Return the [x, y] coordinate for the center point of the cell that contains the specified text.  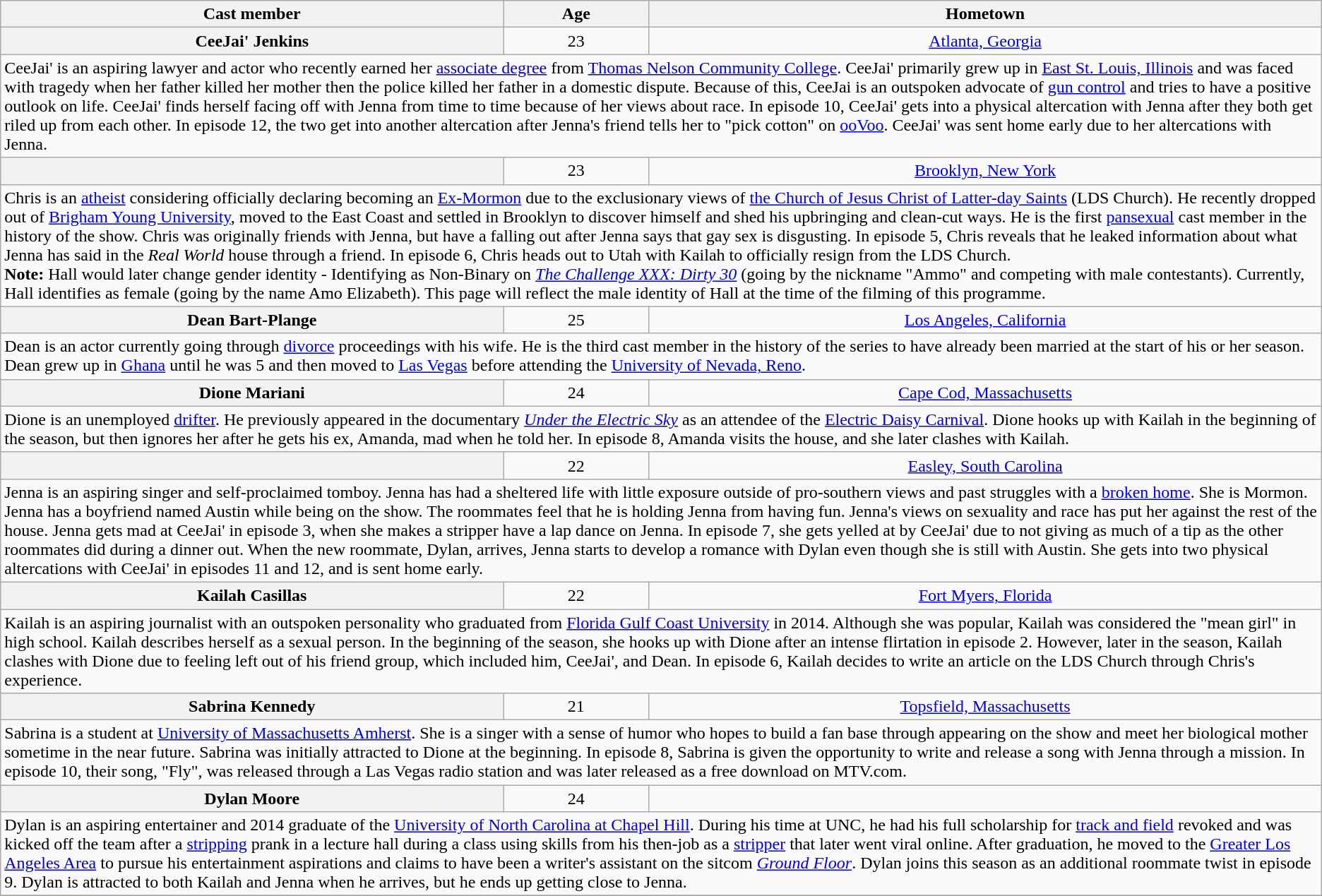
21 [576, 707]
Cast member [252, 14]
Kailah Casillas [252, 595]
Sabrina Kennedy [252, 707]
Atlanta, Georgia [985, 41]
25 [576, 320]
CeeJai' Jenkins [252, 41]
Fort Myers, Florida [985, 595]
Dylan Moore [252, 799]
Topsfield, Massachusetts [985, 707]
Age [576, 14]
Cape Cod, Massachusetts [985, 393]
Dione Mariani [252, 393]
Easley, South Carolina [985, 465]
Los Angeles, California [985, 320]
Brooklyn, New York [985, 171]
Dean Bart-Plange [252, 320]
Hometown [985, 14]
